Provide the [X, Y] coordinate of the cell's center where the given text is located.  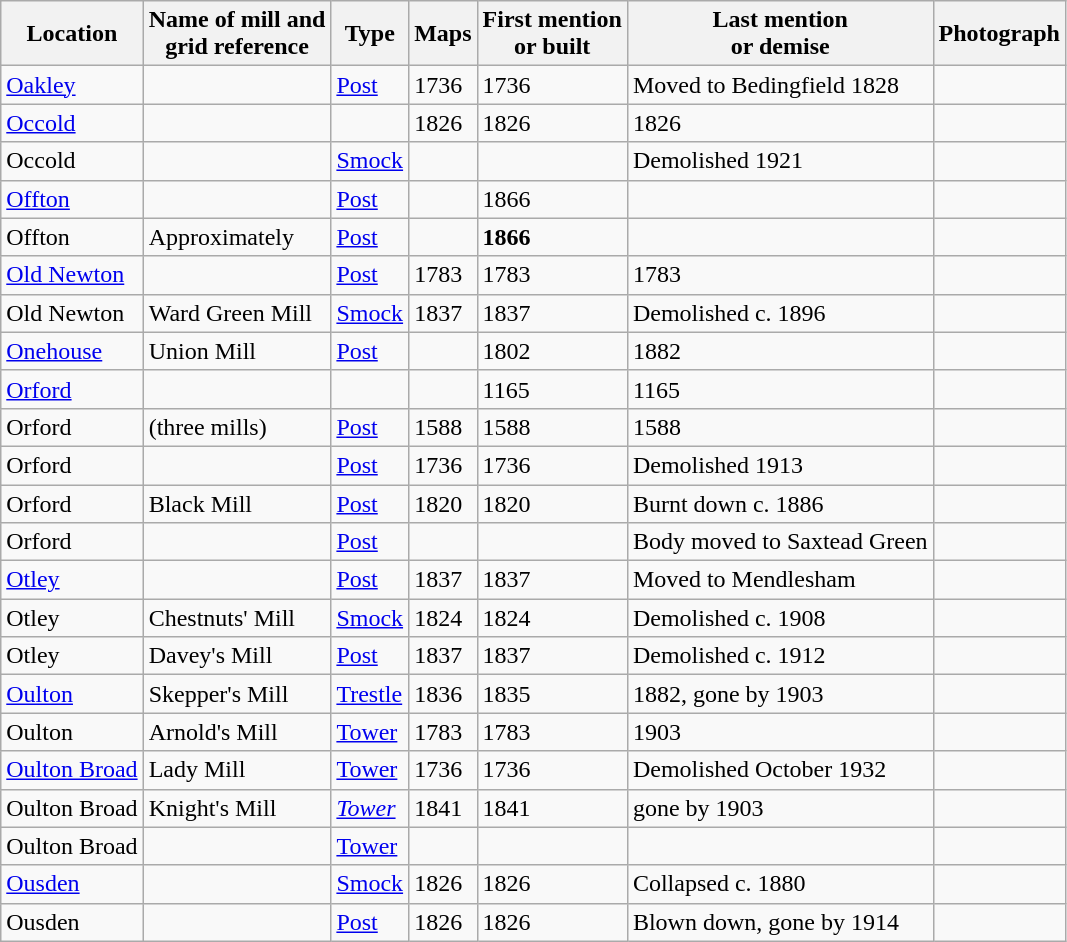
Lady Mill [237, 770]
Moved to Mendlesham [780, 580]
Name of mill andgrid reference [237, 34]
Onehouse [72, 351]
Approximately [237, 237]
Demolished c. 1896 [780, 313]
Last mention or demise [780, 34]
Knight's Mill [237, 808]
Demolished October 1932 [780, 770]
Davey's Mill [237, 656]
Burnt down c. 1886 [780, 503]
Maps [443, 34]
Demolished c. 1912 [780, 656]
gone by 1903 [780, 808]
1802 [552, 351]
Location [72, 34]
Blown down, gone by 1914 [780, 922]
Moved to Bedingfield 1828 [780, 85]
Demolished 1921 [780, 161]
Arnold's Mill [237, 732]
Skepper's Mill [237, 694]
Photograph [999, 34]
Trestle [370, 694]
Body moved to Saxtead Green [780, 542]
Union Mill [237, 351]
1882 [780, 351]
Black Mill [237, 503]
Type [370, 34]
1882, gone by 1903 [780, 694]
1903 [780, 732]
Demolished 1913 [780, 465]
Ward Green Mill [237, 313]
Demolished c. 1908 [780, 618]
1836 [443, 694]
Collapsed c. 1880 [780, 884]
(three mills) [237, 427]
First mentionor built [552, 34]
Oakley [72, 85]
1835 [552, 694]
Chestnuts' Mill [237, 618]
